Return the (X, Y) coordinate for the center point of the cell that contains the specified text.  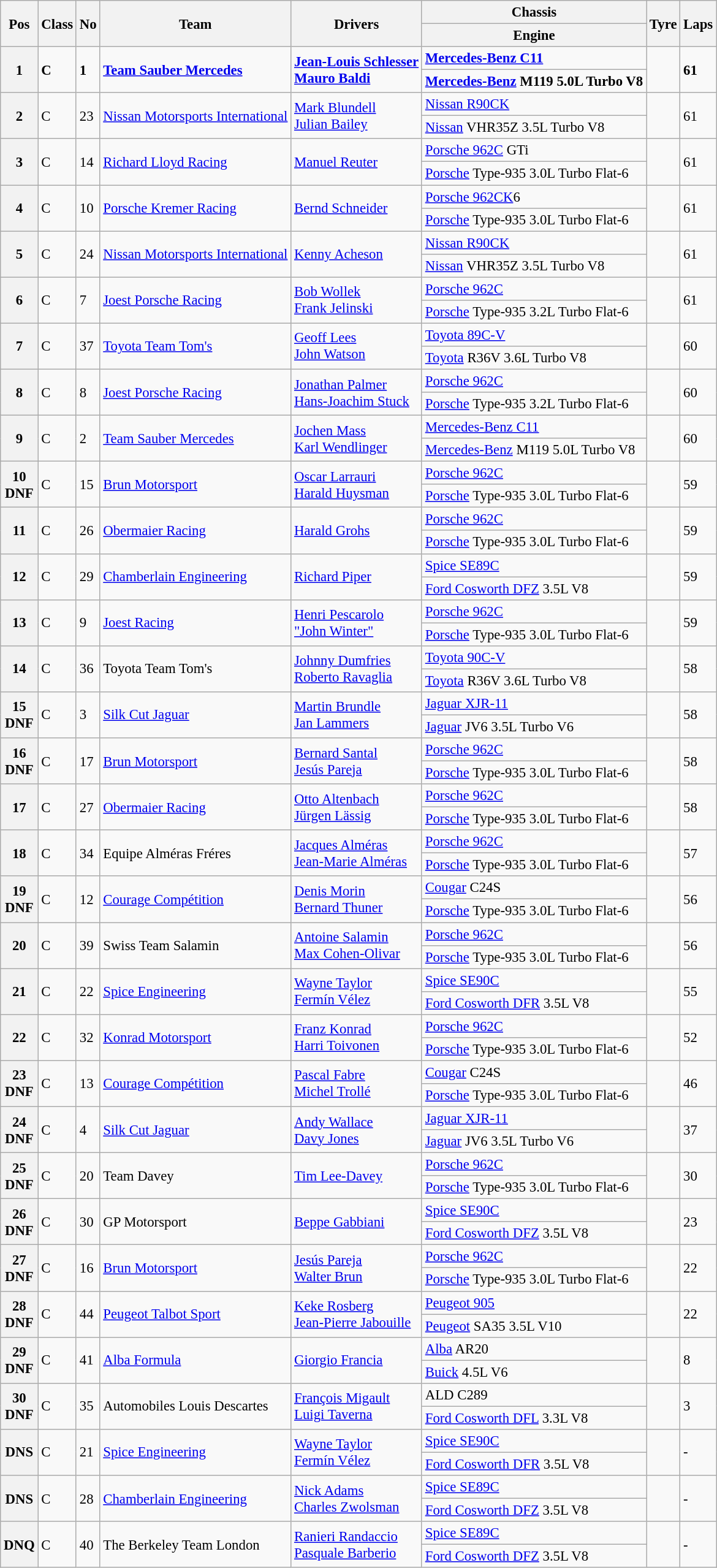
Jesús Pareja Walter Brun (357, 1268)
Bob Wollek Frank Jelinski (357, 300)
29 (88, 576)
Team (195, 23)
Manuel Reuter (357, 162)
30DNF (20, 1406)
Beppe Gabbiani (357, 1222)
Bernard Santal Jesús Pareja (357, 761)
François Migault Luigi Taverna (357, 1406)
Porsche Kremer Racing (195, 208)
25DNF (20, 1176)
Richard Lloyd Racing (195, 162)
Equipe Alméras Fréres (195, 853)
Martin Brundle Jan Lammers (357, 715)
41 (88, 1360)
Antoine Salamin Max Cohen-Olivar (357, 945)
57 (699, 853)
Pos (20, 23)
Alba Formula (195, 1360)
10 (88, 208)
19DNF (20, 900)
Oscar Larrauri Harald Huysman (357, 484)
Pascal Fabre Michel Trollé (357, 1084)
Toyota 90C-V (534, 658)
Peugeot 905 (534, 1303)
24DNF (20, 1129)
Ford Cosworth DFL 3.3L V8 (534, 1418)
Johnny Dumfries Roberto Ravaglia (357, 669)
Engine (534, 36)
Buick 4.5L V6 (534, 1372)
23DNF (20, 1084)
55 (699, 992)
Chassis (534, 12)
Bernd Schneider (357, 208)
52 (699, 1037)
Keke Rosberg Jean-Pierre Jabouille (357, 1314)
The Berkeley Team London (195, 1545)
36 (88, 669)
Tim Lee-Davey (357, 1176)
Porsche 962CK6 (534, 197)
16DNF (20, 761)
16 (88, 1268)
46 (699, 1084)
15 (88, 484)
Team Davey (195, 1176)
Konrad Motorsport (195, 1037)
15DNF (20, 715)
No (88, 23)
26 (88, 531)
Franz Konrad Harri Toivonen (357, 1037)
Swiss Team Salamin (195, 945)
6 (20, 300)
Denis Morin Bernard Thuner (357, 900)
Peugeot Talbot Sport (195, 1314)
Richard Piper (357, 576)
Jonathan Palmer Hans-Joachim Stuck (357, 392)
Joest Racing (195, 623)
Harald Grohs (357, 531)
Henri Pescarolo "John Winter" (357, 623)
Class (58, 23)
Ranieri Randaccio Pasquale Barberio (357, 1545)
10DNF (20, 484)
Toyota 89C-V (534, 335)
29DNF (20, 1360)
35 (88, 1406)
Jacques Alméras Jean-Marie Alméras (357, 853)
Drivers (357, 23)
GP Motorsport (195, 1222)
Otto Altenbach Jürgen Lässig (357, 807)
Jochen Mass Karl Wendlinger (357, 439)
Jean-Louis Schlesser Mauro Baldi (357, 70)
28DNF (20, 1314)
34 (88, 853)
Kenny Acheson (357, 254)
28 (88, 1498)
Nick Adams Charles Zwolsman (357, 1498)
27DNF (20, 1268)
Laps (699, 23)
Mark Blundell Julian Bailey (357, 115)
44 (88, 1314)
24 (88, 254)
Andy Wallace Davy Jones (357, 1129)
Automobiles Louis Descartes (195, 1406)
Tyre (663, 23)
ALD C289 (534, 1395)
40 (88, 1545)
DNQ (20, 1545)
Porsche 962C GTi (534, 150)
32 (88, 1037)
27 (88, 807)
Geoff Lees John Watson (357, 346)
5 (20, 254)
18 (20, 853)
Peugeot SA35 3.5L V10 (534, 1326)
Giorgio Francia (357, 1360)
39 (88, 945)
26DNF (20, 1222)
11 (20, 531)
Alba AR20 (534, 1349)
